Determine the [x, y] coordinate at the center of the cell enclosing the given text.  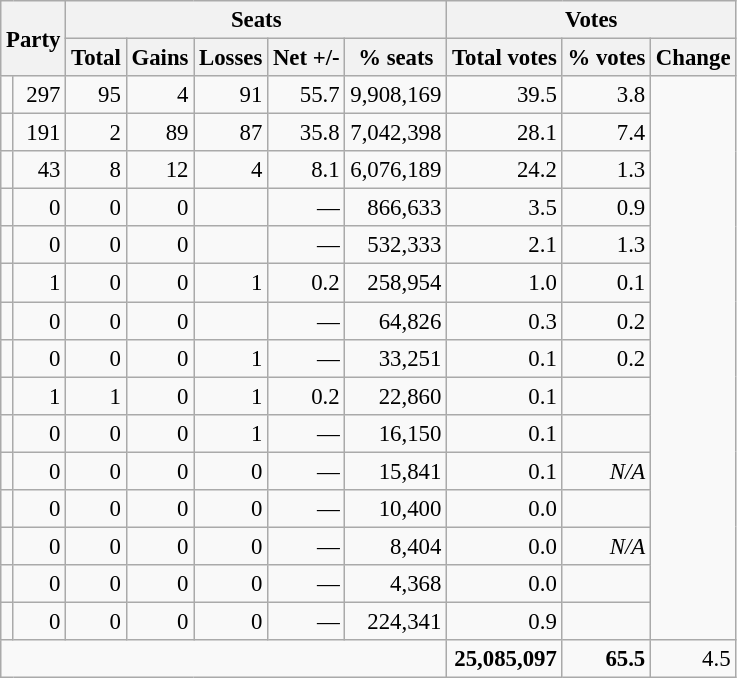
95 [96, 95]
Losses [231, 58]
Gains [160, 58]
87 [231, 133]
6,076,189 [396, 170]
24.2 [504, 170]
Seats [256, 20]
35.8 [306, 133]
12 [160, 170]
43 [40, 170]
Total votes [504, 58]
1.0 [504, 283]
866,633 [396, 208]
22,860 [396, 396]
3.8 [606, 95]
25,085,097 [504, 659]
4.5 [694, 659]
55.7 [306, 95]
28.1 [504, 133]
64,826 [396, 321]
258,954 [396, 283]
4,368 [396, 584]
7.4 [606, 133]
89 [160, 133]
2.1 [504, 245]
2 [96, 133]
3.5 [504, 208]
Total [96, 58]
191 [40, 133]
39.5 [504, 95]
0.3 [504, 321]
15,841 [396, 471]
Votes [592, 20]
Net +/- [306, 58]
8.1 [306, 170]
224,341 [396, 621]
Party [34, 38]
% seats [396, 58]
9,908,169 [396, 95]
532,333 [396, 245]
65.5 [606, 659]
7,042,398 [396, 133]
10,400 [396, 509]
91 [231, 95]
% votes [606, 58]
33,251 [396, 358]
16,150 [396, 433]
Change [694, 58]
8 [96, 170]
297 [40, 95]
8,404 [396, 546]
